From the cell containing the given text, extract its center point as (X, Y) coordinate. 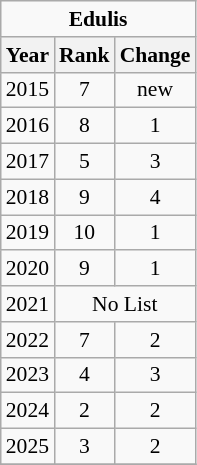
Rank (84, 55)
2018 (28, 197)
2022 (28, 340)
2021 (28, 304)
8 (84, 126)
2024 (28, 411)
2023 (28, 375)
10 (84, 233)
2025 (28, 447)
2016 (28, 126)
2017 (28, 162)
Change (156, 55)
new (156, 90)
2020 (28, 269)
Year (28, 55)
5 (84, 162)
2015 (28, 90)
2019 (28, 233)
No List (124, 304)
Edulis (98, 19)
